Determine the (X, Y) coordinate at the center of the cell enclosing the given text.  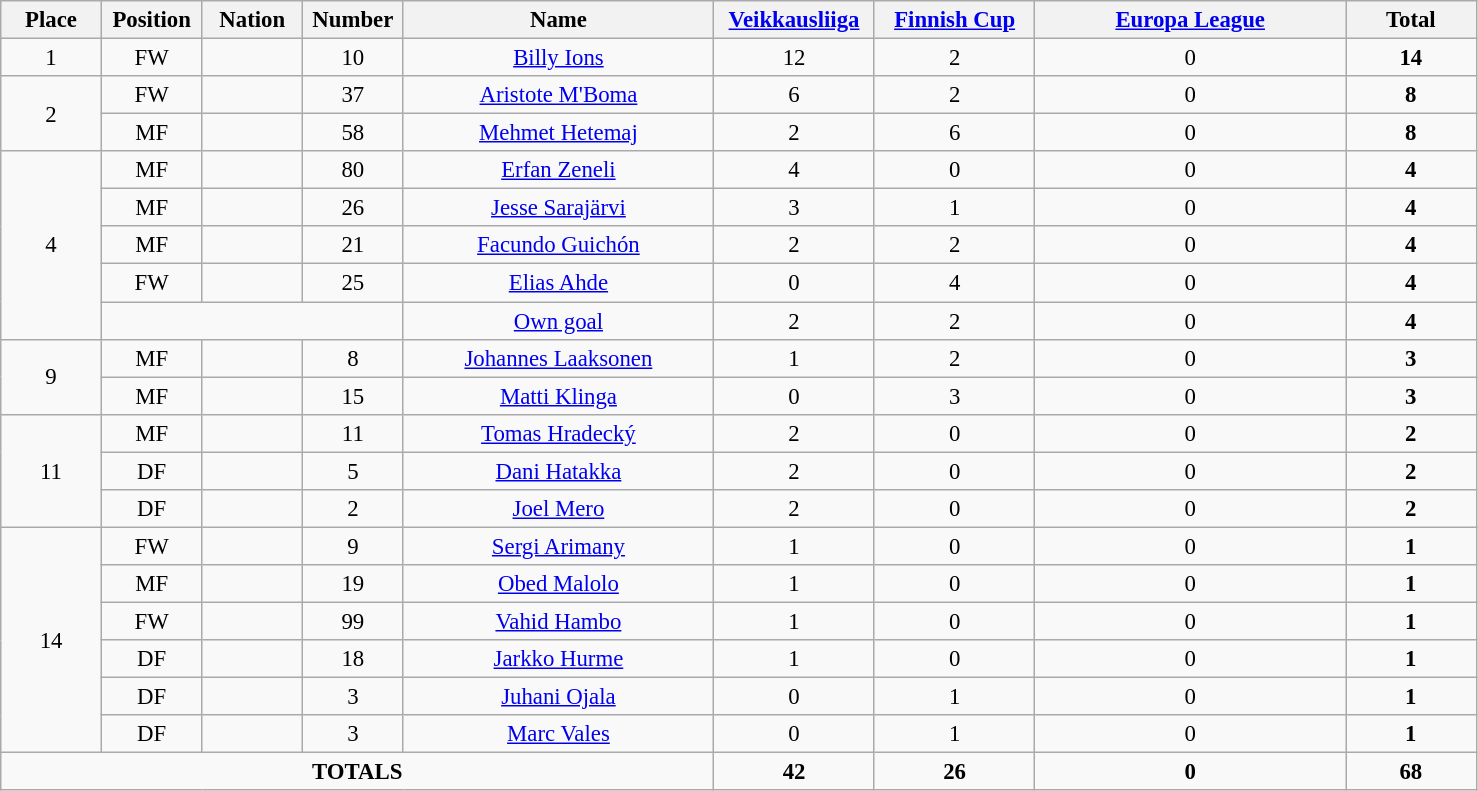
Own goal (558, 321)
Elias Ahde (558, 283)
Total (1412, 20)
Finnish Cup (954, 20)
Europa League (1190, 20)
Marc Vales (558, 734)
Tomas Hradecký (558, 433)
37 (354, 95)
5 (354, 471)
Jarkko Hurme (558, 659)
Position (152, 20)
TOTALS (358, 772)
68 (1412, 772)
Juhani Ojala (558, 697)
Jesse Sarajärvi (558, 208)
Mehmet Hetemaj (558, 133)
Aristote M'Boma (558, 95)
18 (354, 659)
Billy Ions (558, 58)
Matti Klinga (558, 396)
Number (354, 20)
Facundo Guichón (558, 245)
Place (52, 20)
Joel Mero (558, 509)
42 (794, 772)
Johannes Laaksonen (558, 358)
80 (354, 170)
15 (354, 396)
Dani Hatakka (558, 471)
99 (354, 621)
25 (354, 283)
Name (558, 20)
Vahid Hambo (558, 621)
Sergi Arimany (558, 546)
10 (354, 58)
Nation (252, 20)
21 (354, 245)
12 (794, 58)
Erfan Zeneli (558, 170)
58 (354, 133)
Obed Malolo (558, 584)
19 (354, 584)
Veikkausliiga (794, 20)
